Output the (X, Y) coordinate of the center of the cell containing the given text.  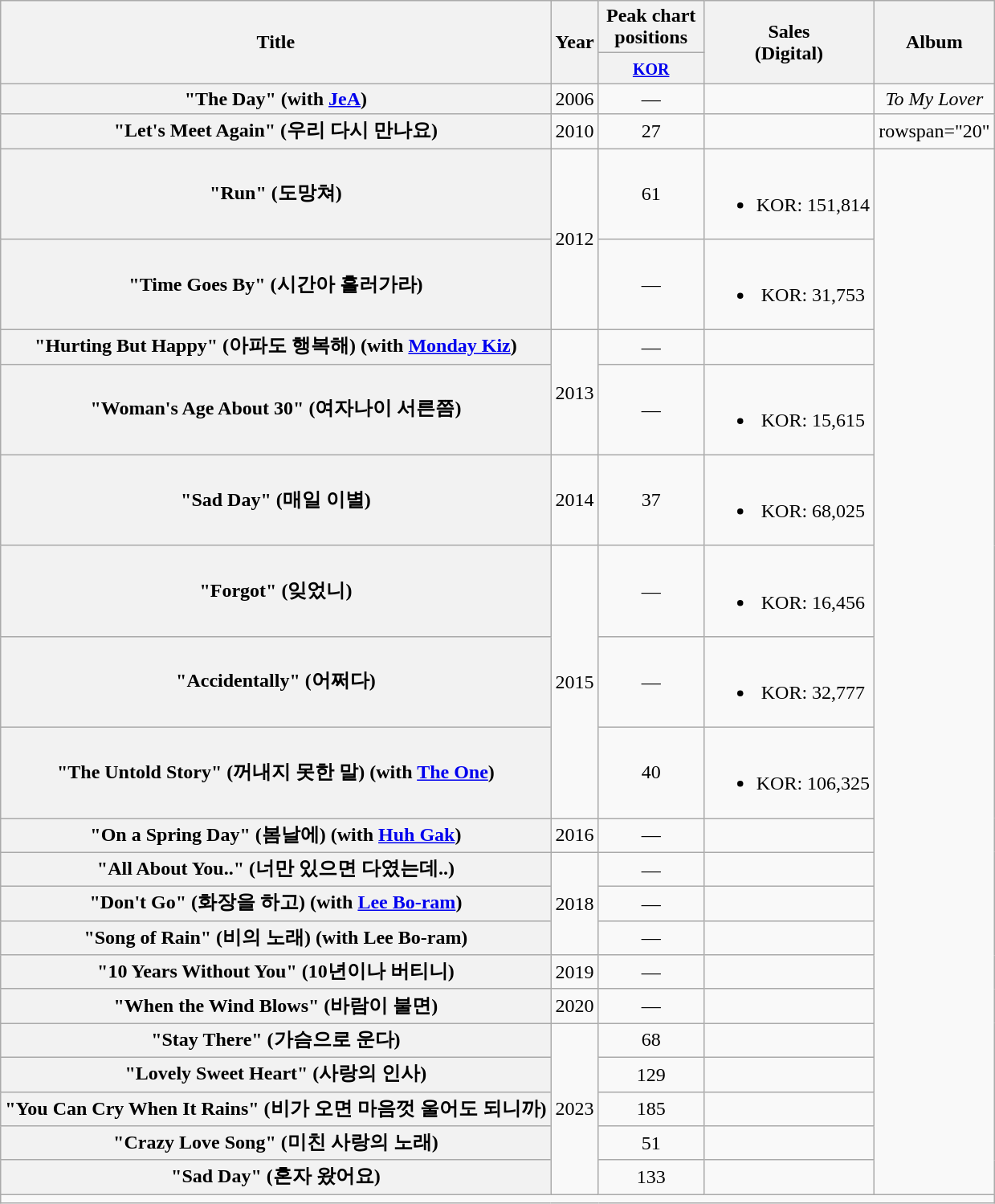
Sales(Digital) (789, 42)
129 (650, 1075)
"Lovely Sweet Heart" (사랑의 인사) (276, 1075)
KOR: 68,025 (789, 500)
"When the Wind Blows" (바람이 불면) (276, 1006)
2013 (575, 393)
"Accidentally" (어쩌다) (276, 681)
"Hurting But Happy" (아파도 행복해) (with Monday Kiz) (276, 347)
2010 (575, 132)
"All About You.." (너만 있으면 다였는데..) (276, 869)
KOR: 31,753 (789, 284)
"Sad Day" (매일 이별) (276, 500)
2020 (575, 1006)
"Let's Meet Again" (우리 다시 만나요) (276, 132)
51 (650, 1144)
Peak chart positions (650, 27)
"Run" (도망쳐) (276, 193)
2012 (575, 239)
KOR: 16,456 (789, 591)
68 (650, 1041)
"On a Spring Day" (봄날에) (with Huh Gak) (276, 835)
"The Day" (with JeA) (276, 99)
Year (575, 42)
KOR: 151,814 (789, 193)
"Song of Rain" (비의 노래) (with Lee Bo-ram) (276, 938)
"Time Goes By" (시간아 흘러가라) (276, 284)
"Sad Day" (혼자 왔어요) (276, 1177)
2019 (575, 972)
Title (276, 42)
185 (650, 1108)
KOR (650, 68)
Album (935, 42)
2006 (575, 99)
133 (650, 1177)
KOR: 15,615 (789, 410)
2018 (575, 904)
KOR: 106,325 (789, 773)
"You Can Cry When It Rains" (비가 오면 마음껏 울어도 되니까) (276, 1108)
"Forgot" (잊었니) (276, 591)
"10 Years Without You" (10년이나 버티니) (276, 972)
2016 (575, 835)
27 (650, 132)
"Crazy Love Song" (미친 사랑의 노래) (276, 1144)
"Woman's Age About 30" (여자나이 서른쯤) (276, 410)
"The Untold Story" (꺼내지 못한 말) (with The One) (276, 773)
37 (650, 500)
2023 (575, 1108)
61 (650, 193)
2015 (575, 681)
40 (650, 773)
"Stay There" (가슴으로 운다) (276, 1041)
rowspan="20" (935, 132)
"Don't Go" (화장을 하고) (with Lee Bo-ram) (276, 904)
2014 (575, 500)
To My Lover (935, 99)
KOR: 32,777 (789, 681)
